From the cell containing the given text, extract its center point as (X, Y) coordinate. 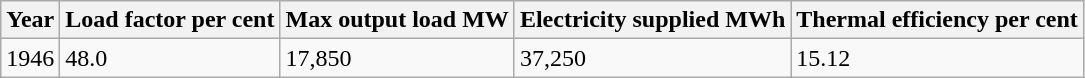
Electricity supplied MWh (652, 20)
Load factor per cent (170, 20)
Max output load MW (397, 20)
1946 (30, 58)
37,250 (652, 58)
17,850 (397, 58)
48.0 (170, 58)
Thermal efficiency per cent (938, 20)
Year (30, 20)
15.12 (938, 58)
